Locate the cell with the specified text and output its [x, y] center coordinate. 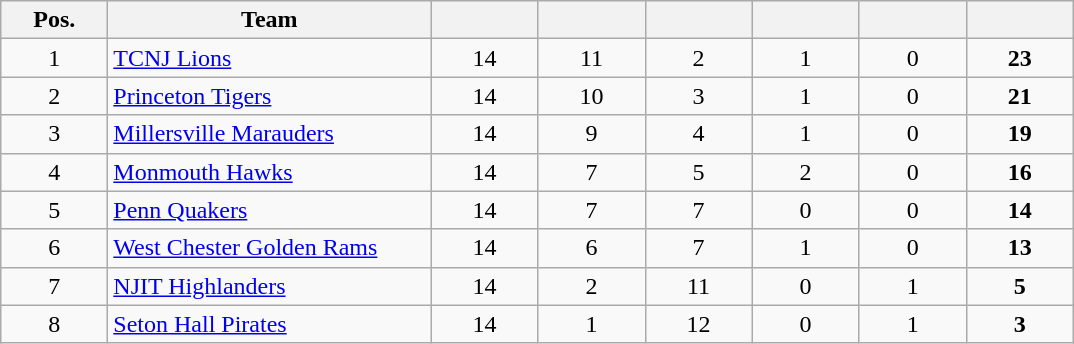
Millersville Marauders [270, 134]
23 [1020, 58]
Seton Hall Pirates [270, 324]
12 [698, 324]
Princeton Tigers [270, 96]
Penn Quakers [270, 210]
16 [1020, 172]
NJIT Highlanders [270, 286]
9 [592, 134]
Pos. [54, 20]
Team [270, 20]
8 [54, 324]
13 [1020, 248]
West Chester Golden Rams [270, 248]
21 [1020, 96]
10 [592, 96]
TCNJ Lions [270, 58]
19 [1020, 134]
Monmouth Hawks [270, 172]
